Search for the cell housing the specified text and yield its [x, y] center coordinate. 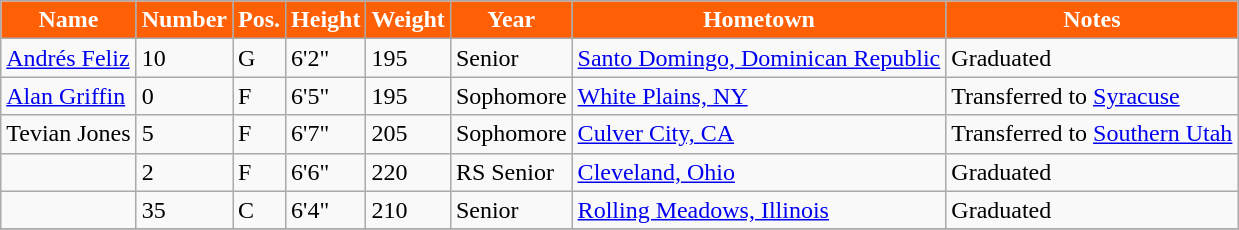
Notes [1092, 20]
Culver City, CA [759, 134]
6'2" [326, 58]
Transferred to Southern Utah [1092, 134]
6'7" [326, 134]
6'4" [326, 210]
Name [68, 20]
Alan Griffin [68, 96]
Pos. [258, 20]
C [258, 210]
G [258, 58]
RS Senior [511, 172]
Tevian Jones [68, 134]
2 [184, 172]
5 [184, 134]
Rolling Meadows, Illinois [759, 210]
10 [184, 58]
Number [184, 20]
Year [511, 20]
Height [326, 20]
0 [184, 96]
Cleveland, Ohio [759, 172]
Andrés Feliz [68, 58]
35 [184, 210]
210 [408, 210]
6'5" [326, 96]
Weight [408, 20]
White Plains, NY [759, 96]
Hometown [759, 20]
220 [408, 172]
Transferred to Syracuse [1092, 96]
6'6" [326, 172]
205 [408, 134]
Santo Domingo, Dominican Republic [759, 58]
